Determine the [x, y] coordinate at the center of the cell enclosing the given text.  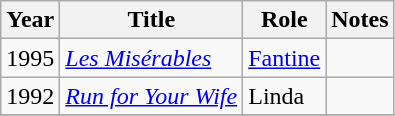
Les Misérables [152, 58]
Title [152, 20]
1992 [30, 96]
Notes [360, 20]
Year [30, 20]
1995 [30, 58]
Fantine [284, 58]
Run for Your Wife [152, 96]
Role [284, 20]
Linda [284, 96]
